Output the [X, Y] coordinate of the center of the cell containing the given text.  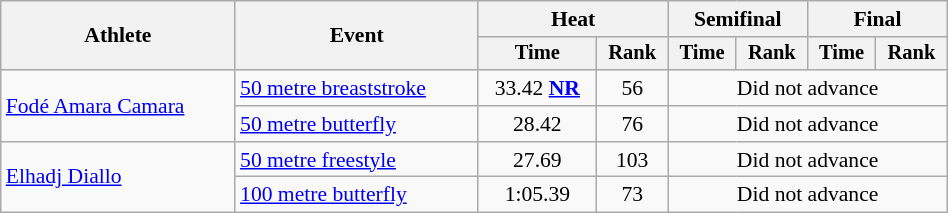
56 [632, 88]
1:05.39 [537, 195]
Final [878, 19]
100 metre butterfly [356, 195]
Event [356, 36]
Fodé Amara Camara [118, 106]
Elhadj Diallo [118, 178]
33.42 NR [537, 88]
50 metre butterfly [356, 124]
76 [632, 124]
27.69 [537, 160]
73 [632, 195]
Semifinal [738, 19]
50 metre breaststroke [356, 88]
28.42 [537, 124]
Athlete [118, 36]
Heat [573, 19]
50 metre freestyle [356, 160]
103 [632, 160]
